Scan for the cell matching the given text and deliver its (X, Y) coordinate at center. 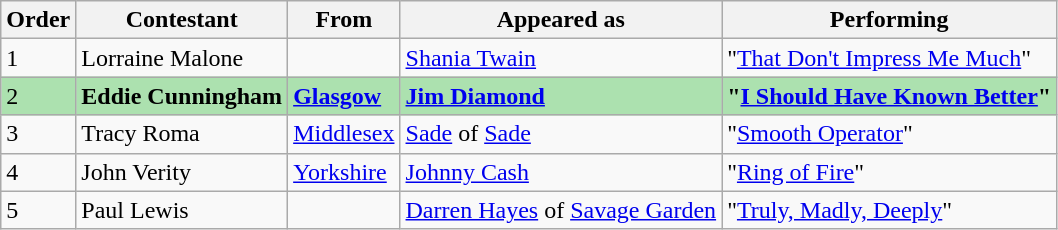
Contestant (182, 20)
Sade of Sade (561, 134)
"Smooth Operator" (890, 134)
Glasgow (344, 96)
"I Should Have Known Better" (890, 96)
Lorraine Malone (182, 58)
Performing (890, 20)
From (344, 20)
Johnny Cash (561, 172)
Jim Diamond (561, 96)
Order (38, 20)
5 (38, 210)
Tracy Roma (182, 134)
"That Don't Impress Me Much" (890, 58)
Appeared as (561, 20)
"Truly, Madly, Deeply" (890, 210)
3 (38, 134)
John Verity (182, 172)
"Ring of Fire" (890, 172)
2 (38, 96)
Yorkshire (344, 172)
Eddie Cunningham (182, 96)
1 (38, 58)
Shania Twain (561, 58)
Darren Hayes of Savage Garden (561, 210)
4 (38, 172)
Paul Lewis (182, 210)
Middlesex (344, 134)
